Scan for the cell matching the given text and deliver its [X, Y] coordinate at center. 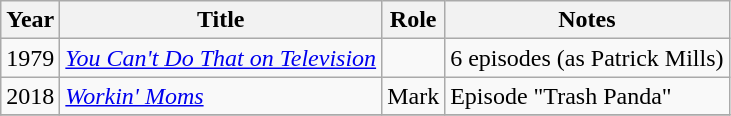
Notes [587, 20]
6 episodes (as Patrick Mills) [587, 58]
Title [221, 20]
Episode "Trash Panda" [587, 96]
2018 [30, 96]
1979 [30, 58]
Role [414, 20]
Year [30, 20]
Workin' Moms [221, 96]
You Can't Do That on Television [221, 58]
Mark [414, 96]
